Determine the (x, y) coordinate at the center of the cell enclosing the given text.  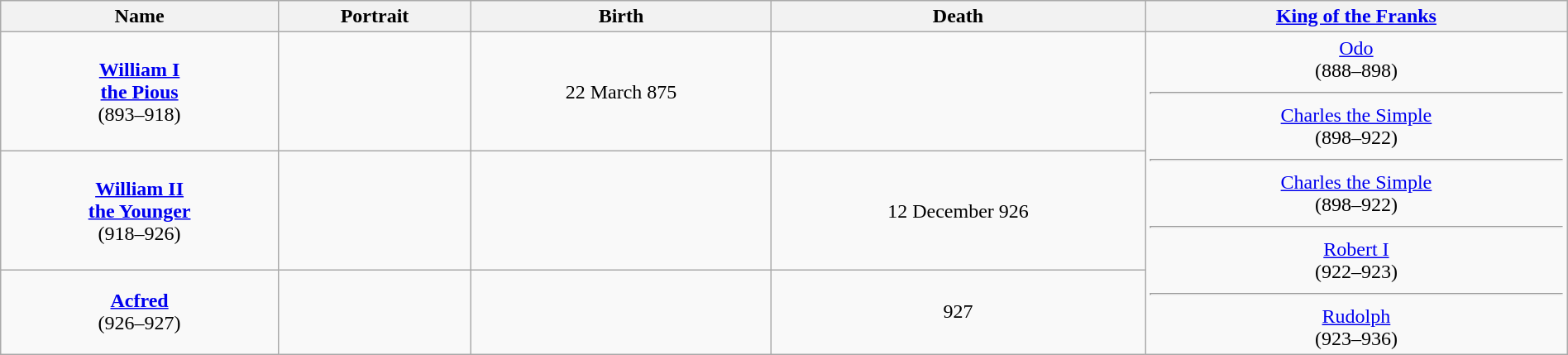
King of the Franks (1356, 17)
Odo(888–898)Charles the Simple(898–922)Charles the Simple(898–922)Robert I(922–923)Rudolph(923–936) (1356, 194)
William Ithe Pious(893–918) (140, 92)
Death (958, 17)
Name (140, 17)
Portrait (374, 17)
William IIthe Younger(918–926) (140, 211)
22 March 875 (622, 92)
Birth (622, 17)
Acfred(926–927) (140, 312)
12 December 926 (958, 211)
927 (958, 312)
